Pinpoint the cell where the given text exists, returning its (x, y) midpoint coordinate. 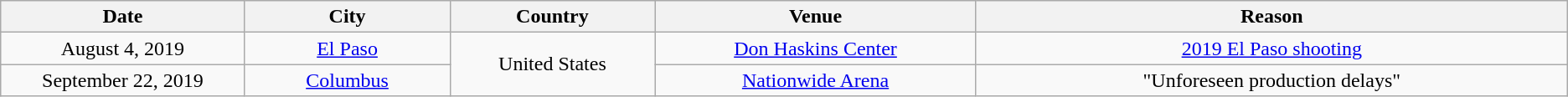
Venue (816, 17)
Nationwide Arena (816, 80)
2019 El Paso shooting (1271, 48)
September 22, 2019 (122, 80)
Don Haskins Center (816, 48)
Reason (1271, 17)
"Unforeseen production delays" (1271, 80)
United States (553, 64)
August 4, 2019 (122, 48)
El Paso (347, 48)
Date (122, 17)
Columbus (347, 80)
City (347, 17)
Country (553, 17)
